Detect which cell encompasses the target text, then output its (X, Y) center coordinate. 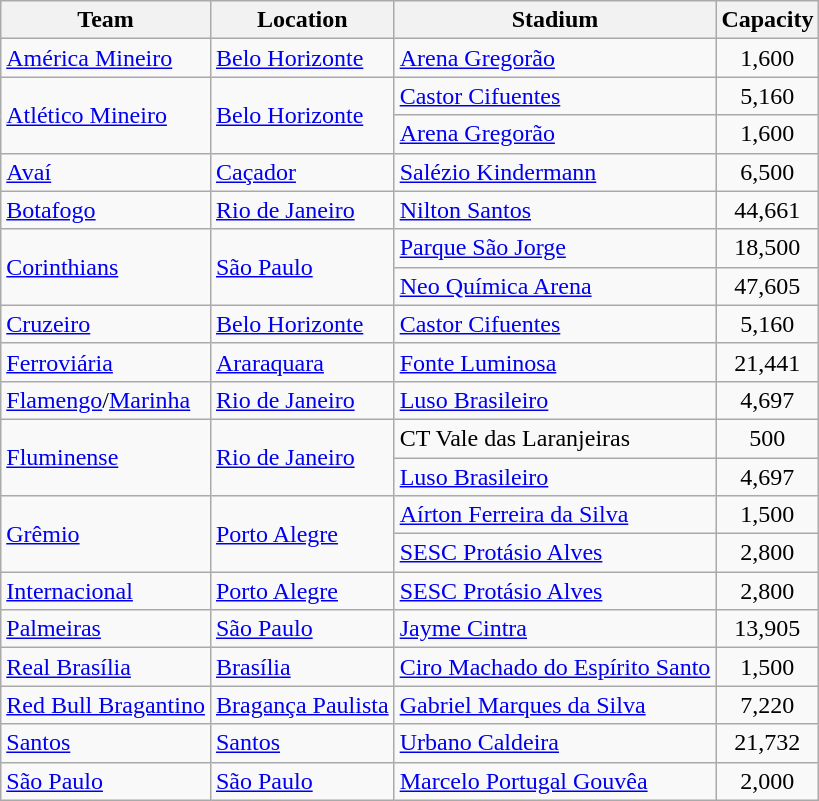
Gabriel Marques da Silva (555, 705)
Fonte Luminosa (555, 362)
Avaí (106, 172)
Fluminense (106, 457)
América Mineiro (106, 58)
Corinthians (106, 267)
Caçador (302, 172)
Team (106, 20)
44,661 (768, 210)
Parque São Jorge (555, 248)
Neo Química Arena (555, 286)
Real Brasília (106, 667)
Bragança Paulista (302, 705)
Atlético Mineiro (106, 115)
Nilton Santos (555, 210)
Ferroviária (106, 362)
Internacional (106, 591)
7,220 (768, 705)
Araraquara (302, 362)
6,500 (768, 172)
Palmeiras (106, 629)
Ciro Machado do Espírito Santo (555, 667)
Cruzeiro (106, 324)
CT Vale das Laranjeiras (555, 438)
Jayme Cintra (555, 629)
21,732 (768, 743)
Location (302, 20)
21,441 (768, 362)
2,000 (768, 781)
Capacity (768, 20)
Marcelo Portugal Gouvêa (555, 781)
Red Bull Bragantino (106, 705)
Aírton Ferreira da Silva (555, 515)
Urbano Caldeira (555, 743)
13,905 (768, 629)
Flamengo/Marinha (106, 400)
Brasília (302, 667)
Grêmio (106, 534)
18,500 (768, 248)
Stadium (555, 20)
Salézio Kindermann (555, 172)
47,605 (768, 286)
500 (768, 438)
Botafogo (106, 210)
